From the cell containing the given text, extract its center point as [X, Y] coordinate. 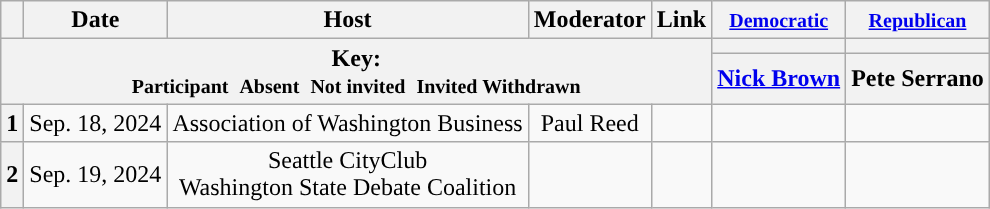
Moderator [590, 20]
Seattle CityClubWashington State Debate Coalition [348, 174]
Date [96, 20]
Association of Washington Business [348, 123]
Host [348, 20]
Paul Reed [590, 123]
Key: Participant Absent Not invited Invited Withdrawn [356, 72]
Republican [918, 20]
1 [12, 123]
Link [681, 20]
Nick Brown [779, 78]
Pete Serrano [918, 78]
2 [12, 174]
Sep. 19, 2024 [96, 174]
Democratic [779, 20]
Sep. 18, 2024 [96, 123]
